For the text-containing cell, return its midpoint in (x, y) coordinate format. 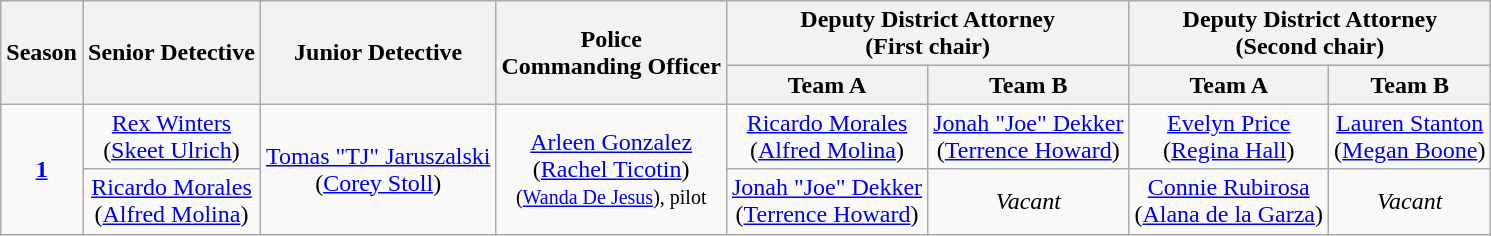
Evelyn Price (Regina Hall) (1229, 136)
Deputy District Attorney (First chair) (928, 34)
Lauren Stanton (Megan Boone) (1410, 136)
PoliceCommanding Officer (611, 52)
Senior Detective (171, 52)
Arleen Gonzalez (Rachel Ticotin)(Wanda De Jesus), pilot (611, 169)
Deputy District Attorney (Second chair) (1310, 34)
Rex Winters (Skeet Ulrich) (171, 136)
Tomas "TJ" Jaruszalski (Corey Stoll) (378, 169)
Season (42, 52)
1 (42, 169)
Connie Rubirosa(Alana de la Garza) (1229, 202)
Junior Detective (378, 52)
